From the cell containing the given text, extract its center point as [x, y] coordinate. 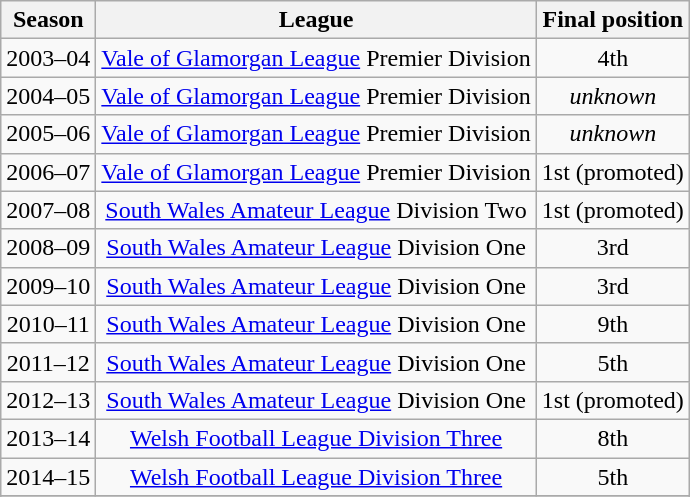
8th [612, 438]
9th [612, 324]
2011–12 [48, 362]
2013–14 [48, 438]
2014–15 [48, 477]
South Wales Amateur League Division Two [316, 210]
2008–09 [48, 248]
League [316, 20]
2012–13 [48, 400]
2004–05 [48, 96]
2007–08 [48, 210]
2009–10 [48, 286]
2006–07 [48, 172]
4th [612, 58]
Season [48, 20]
Final position [612, 20]
2010–11 [48, 324]
2003–04 [48, 58]
2005–06 [48, 134]
